For the text-containing cell, return its midpoint in [x, y] coordinate format. 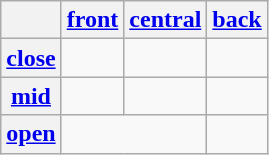
back [237, 20]
open [31, 134]
central [166, 20]
mid [31, 96]
close [31, 58]
front [92, 20]
